Search for the cell housing the specified text and yield its (X, Y) center coordinate. 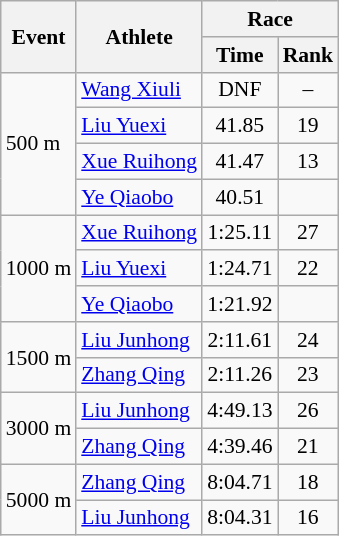
41.85 (240, 126)
24 (308, 340)
8:04.31 (240, 518)
8:04.71 (240, 482)
27 (308, 233)
Athlete (139, 36)
4:49.13 (240, 411)
1:25.11 (240, 233)
19 (308, 126)
Event (38, 36)
3000 m (38, 428)
2:11.26 (240, 375)
2:11.61 (240, 340)
Race (270, 19)
1:21.92 (240, 304)
1:24.71 (240, 269)
5000 m (38, 500)
– (308, 90)
41.47 (240, 162)
40.51 (240, 197)
Rank (308, 55)
13 (308, 162)
26 (308, 411)
4:39.46 (240, 447)
Time (240, 55)
DNF (240, 90)
1000 m (38, 268)
23 (308, 375)
1500 m (38, 358)
22 (308, 269)
18 (308, 482)
500 m (38, 143)
21 (308, 447)
16 (308, 518)
Wang Xiuli (139, 90)
